Detect which cell encompasses the target text, then output its (X, Y) center coordinate. 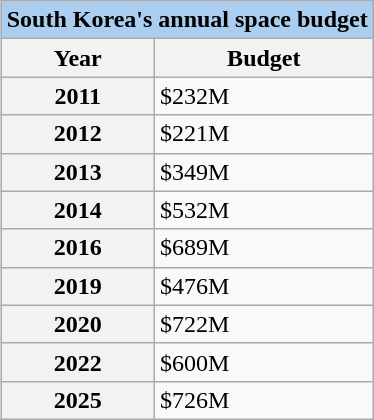
South Korea's annual space budget (187, 20)
$221M (264, 134)
Year (78, 58)
$476M (264, 286)
2013 (78, 172)
2016 (78, 248)
2012 (78, 134)
2019 (78, 286)
$532M (264, 210)
$600M (264, 362)
2020 (78, 324)
Budget (264, 58)
2011 (78, 96)
2014 (78, 210)
$232M (264, 96)
2022 (78, 362)
2025 (78, 400)
$726M (264, 400)
$722M (264, 324)
$689M (264, 248)
$349M (264, 172)
